Return [x, y] of the center of cell containing provided text 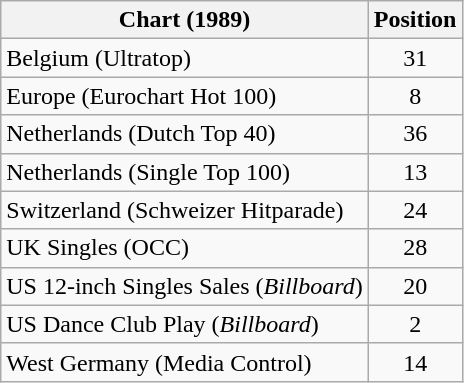
Netherlands (Dutch Top 40) [185, 134]
14 [415, 362]
24 [415, 210]
Belgium (Ultratop) [185, 58]
Europe (Eurochart Hot 100) [185, 96]
36 [415, 134]
28 [415, 248]
31 [415, 58]
UK Singles (OCC) [185, 248]
Chart (1989) [185, 20]
Switzerland (Schweizer Hitparade) [185, 210]
US 12-inch Singles Sales (Billboard) [185, 286]
Position [415, 20]
Netherlands (Single Top 100) [185, 172]
2 [415, 324]
20 [415, 286]
8 [415, 96]
West Germany (Media Control) [185, 362]
13 [415, 172]
US Dance Club Play (Billboard) [185, 324]
